From the cell containing the given text, extract its center point as (X, Y) coordinate. 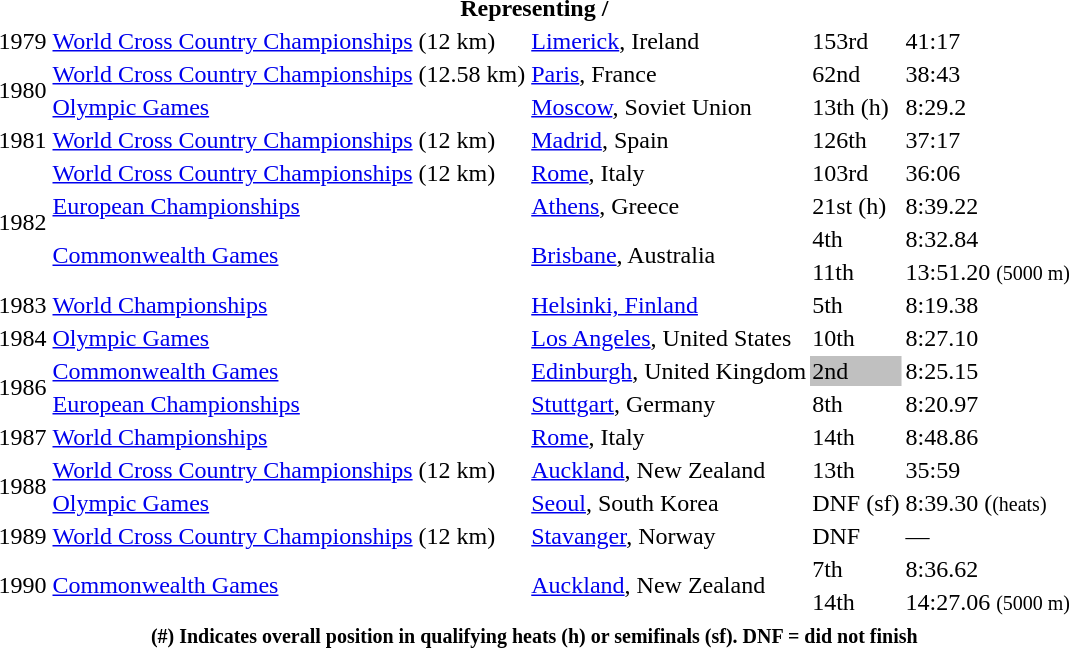
Paris, France (669, 74)
Brisbane, Australia (669, 256)
4th (856, 239)
8th (856, 404)
126th (856, 140)
Stuttgart, Germany (669, 404)
Limerick, Ireland (669, 41)
2nd (856, 371)
World Cross Country Championships (12.58 km) (289, 74)
153rd (856, 41)
21st (h) (856, 206)
103rd (856, 173)
5th (856, 305)
11th (856, 272)
62nd (856, 74)
10th (856, 338)
Stavanger, Norway (669, 536)
Athens, Greece (669, 206)
Helsinki, Finland (669, 305)
Seoul, South Korea (669, 503)
Moscow, Soviet Union (669, 107)
13th (h) (856, 107)
DNF (sf) (856, 503)
Madrid, Spain (669, 140)
13th (856, 470)
Los Angeles, United States (669, 338)
DNF (856, 536)
Edinburgh, United Kingdom (669, 371)
7th (856, 569)
